Extract the [X, Y] coordinate from the center of the cell holding the provided text.  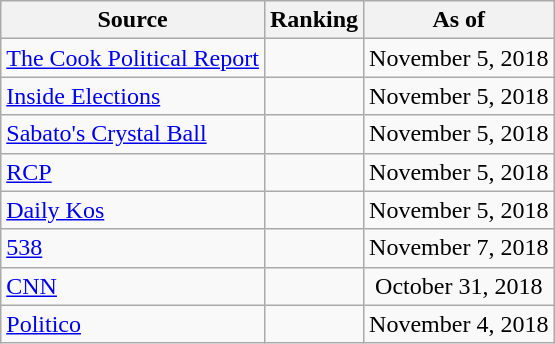
Ranking [314, 20]
October 31, 2018 [459, 286]
The Cook Political Report [133, 58]
Politico [133, 324]
538 [133, 248]
November 7, 2018 [459, 248]
As of [459, 20]
RCP [133, 172]
November 4, 2018 [459, 324]
Sabato's Crystal Ball [133, 134]
Inside Elections [133, 96]
Source [133, 20]
CNN [133, 286]
Daily Kos [133, 210]
